Return the [X, Y] coordinate for the center point of the cell that contains the specified text.  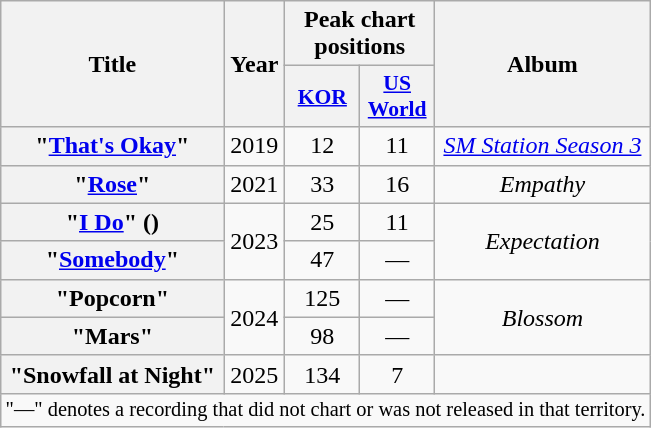
2023 [254, 241]
125 [322, 298]
Year [254, 64]
16 [398, 184]
"—" denotes a recording that did not chart or was not released in that territory. [326, 410]
25 [322, 222]
"Rose" [112, 184]
"Snowfall at Night" [112, 374]
SM Station Season 3 [543, 146]
"I Do" () [112, 222]
7 [398, 374]
2019 [254, 146]
USWorld [398, 96]
KOR [322, 96]
Album [543, 64]
47 [322, 260]
"Mars" [112, 336]
12 [322, 146]
2024 [254, 317]
"That's Okay" [112, 146]
Blossom [543, 317]
Peak chart positions [360, 34]
"Somebody" [112, 260]
134 [322, 374]
2021 [254, 184]
Empathy [543, 184]
2025 [254, 374]
"Popcorn" [112, 298]
Expectation [543, 241]
98 [322, 336]
33 [322, 184]
Title [112, 64]
